Search for the cell housing the specified text and yield its [x, y] center coordinate. 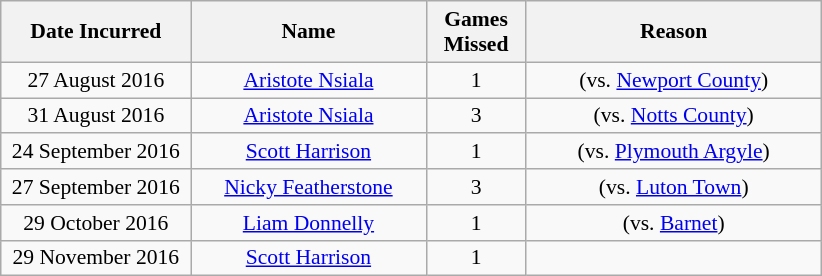
27 August 2016 [96, 80]
(vs. Notts County) [674, 116]
(vs. Barnet) [674, 223]
Date Incurred [96, 32]
Name [308, 32]
Liam Donnelly [308, 223]
(vs. Luton Town) [674, 187]
29 November 2016 [96, 258]
29 October 2016 [96, 223]
(vs. Plymouth Argyle) [674, 152]
24 September 2016 [96, 152]
Games Missed [476, 32]
Reason [674, 32]
31 August 2016 [96, 116]
27 September 2016 [96, 187]
Nicky Featherstone [308, 187]
(vs. Newport County) [674, 80]
